Search for the cell housing the specified text and yield its (x, y) center coordinate. 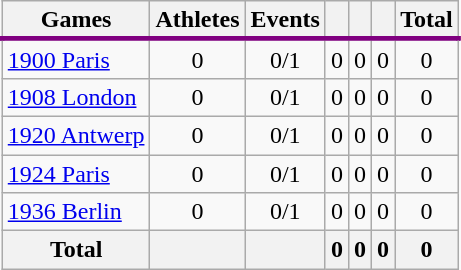
1900 Paris (76, 59)
Games (76, 20)
1936 Berlin (76, 212)
Events (285, 20)
Athletes (198, 20)
1908 London (76, 97)
1924 Paris (76, 173)
1920 Antwerp (76, 135)
